Locate the cell with the specified text and output its (x, y) center coordinate. 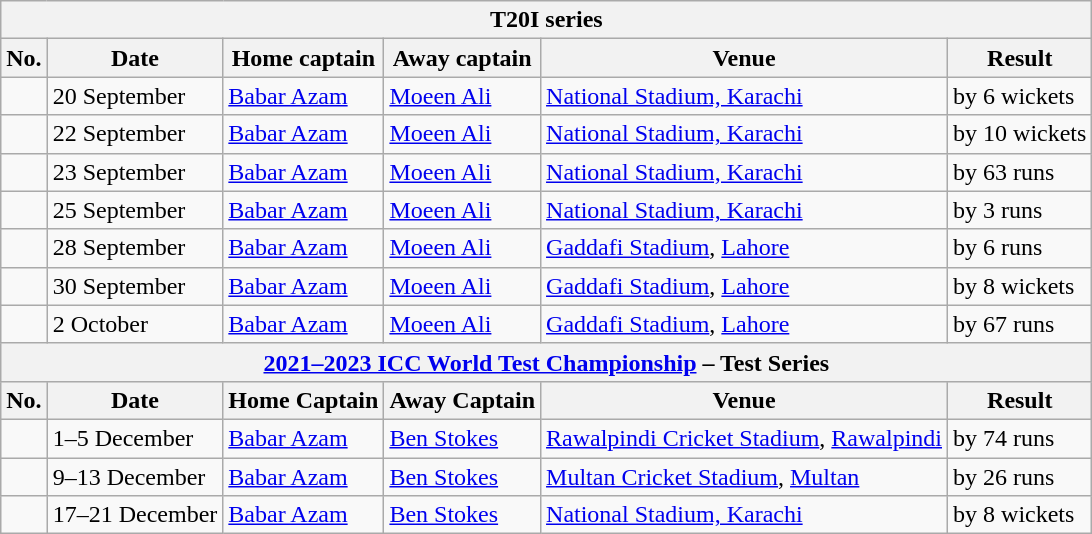
Away captain (462, 58)
by 74 runs (1020, 438)
by 67 runs (1020, 324)
by 63 runs (1020, 172)
17–21 December (135, 515)
25 September (135, 210)
2 October (135, 324)
by 10 wickets (1020, 134)
Home Captain (304, 400)
Away Captain (462, 400)
22 September (135, 134)
Multan Cricket Stadium, Multan (744, 477)
9–13 December (135, 477)
23 September (135, 172)
2021–2023 ICC World Test Championship – Test Series (546, 362)
by 26 runs (1020, 477)
T20I series (546, 20)
by 3 runs (1020, 210)
Rawalpindi Cricket Stadium, Rawalpindi (744, 438)
by 6 runs (1020, 248)
by 6 wickets (1020, 96)
20 September (135, 96)
1–5 December (135, 438)
28 September (135, 248)
Home captain (304, 58)
30 September (135, 286)
